Locate the cell with the specified text and output its (x, y) center coordinate. 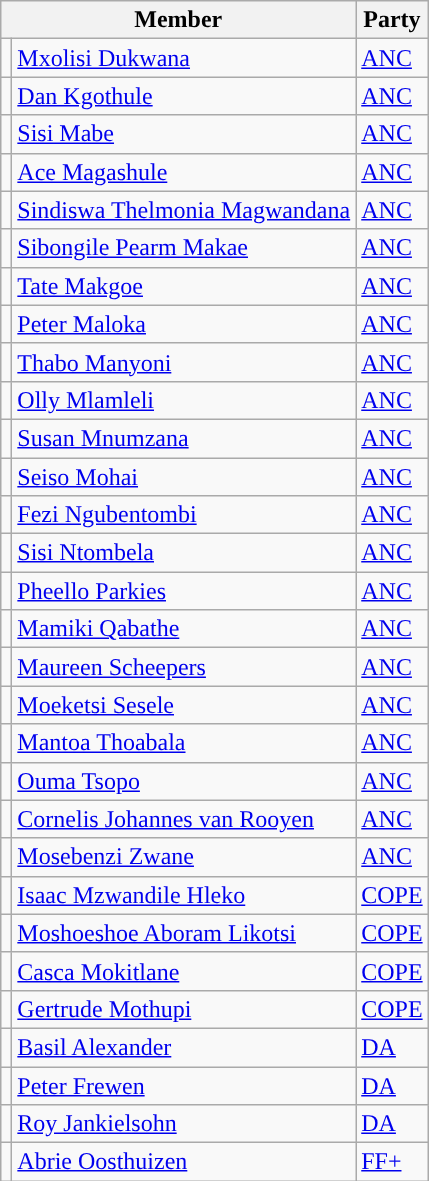
Pheello Parkies (184, 591)
Member (178, 20)
Sindiswa Thelmonia Magwandana (184, 210)
Sisi Mabe (184, 134)
Fezi Ngubentombi (184, 515)
Moshoeshoe Aboram Likotsi (184, 933)
Peter Frewen (184, 1085)
Dan Kgothule (184, 96)
FF+ (392, 1162)
Isaac Mzwandile Hleko (184, 895)
Abrie Oosthuizen (184, 1162)
Mxolisi Dukwana (184, 58)
Seiso Mohai (184, 477)
Cornelis Johannes van Rooyen (184, 819)
Sibongile Pearm Makae (184, 248)
Roy Jankielsohn (184, 1124)
Olly Mlamleli (184, 400)
Susan Mnumzana (184, 438)
Casca Mokitlane (184, 971)
Maureen Scheepers (184, 667)
Moeketsi Sesele (184, 705)
Basil Alexander (184, 1047)
Peter Maloka (184, 324)
Tate Makgoe (184, 286)
Mosebenzi Zwane (184, 857)
Thabo Manyoni (184, 362)
Ace Magashule (184, 172)
Mantoa Thoabala (184, 743)
Mamiki Qabathe (184, 629)
Party (392, 20)
Gertrude Mothupi (184, 1009)
Sisi Ntombela (184, 553)
Ouma Tsopo (184, 781)
